Locate the cell with the specified text and output its (x, y) center coordinate. 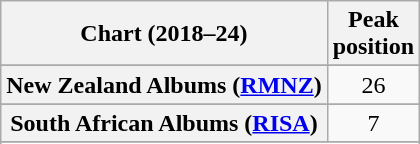
26 (373, 85)
South African Albums (RISA) (164, 123)
Peak position (373, 34)
Chart (2018–24) (164, 34)
New Zealand Albums (RMNZ) (164, 85)
7 (373, 123)
